Scan for the cell matching the given text and deliver its (x, y) coordinate at center. 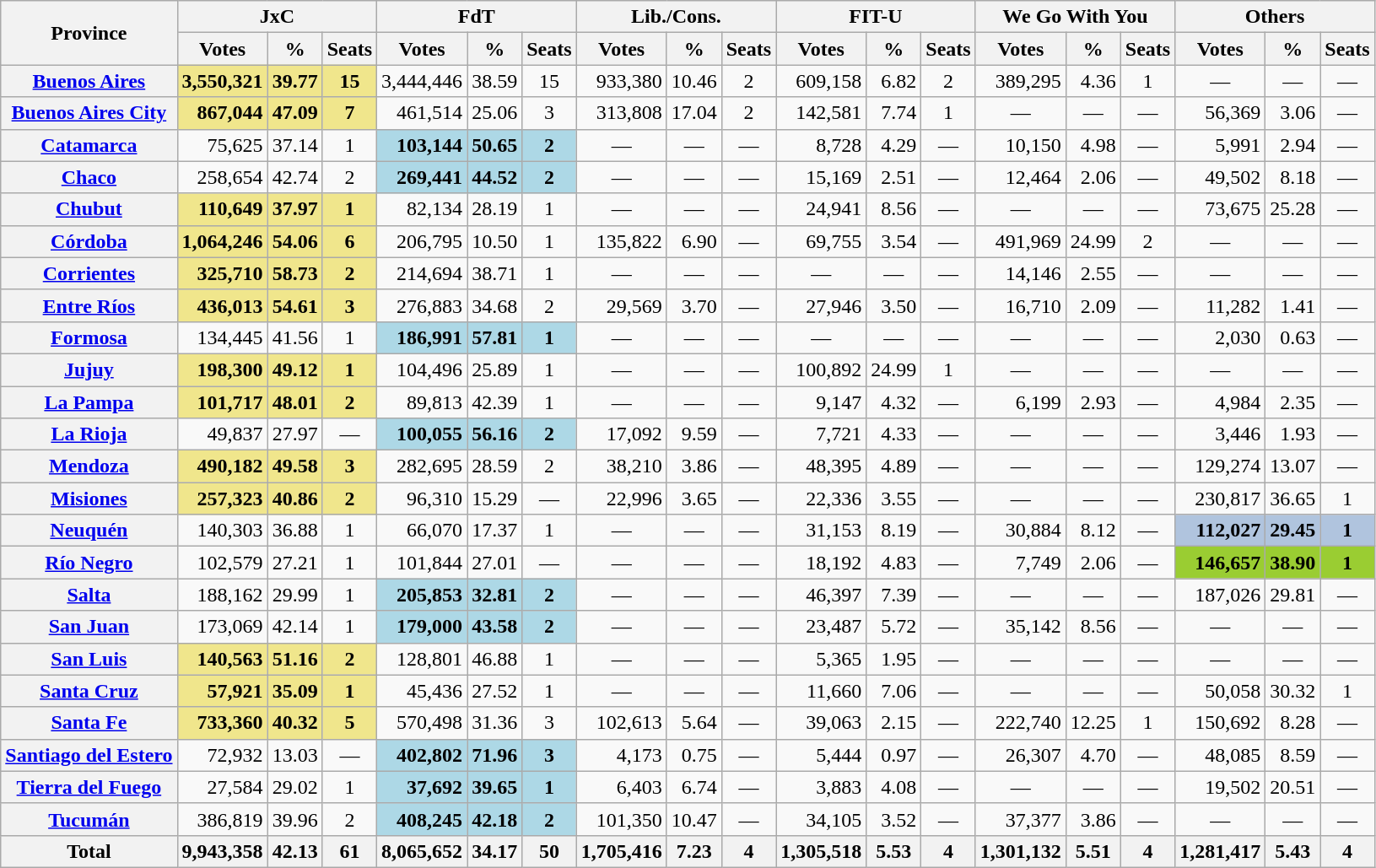
1,281,417 (1220, 851)
Jujuy (89, 369)
10.46 (693, 81)
40.86 (295, 499)
18,192 (822, 563)
31,153 (822, 531)
FdT (478, 17)
61 (349, 851)
3.50 (894, 305)
Entre Ríos (89, 305)
7.39 (894, 595)
6.74 (693, 787)
5,365 (822, 659)
4.08 (894, 787)
25.89 (494, 369)
408,245 (422, 819)
389,295 (1021, 81)
96,310 (422, 499)
27.21 (295, 563)
Buenos Aires (89, 81)
110,649 (223, 209)
2.93 (1093, 402)
8.18 (1292, 177)
1,064,246 (223, 241)
4,173 (621, 755)
2.55 (1093, 273)
La Pampa (89, 402)
49,837 (223, 434)
8.19 (894, 531)
198,300 (223, 369)
42.74 (295, 177)
71.96 (494, 755)
135,822 (621, 241)
461,514 (422, 113)
3.52 (894, 819)
276,883 (422, 305)
7.06 (894, 691)
5,991 (1220, 145)
3,550,321 (223, 81)
3,446 (1220, 434)
1.41 (1292, 305)
140,563 (223, 659)
142,581 (822, 113)
867,044 (223, 113)
187,026 (1220, 595)
17,092 (621, 434)
29.99 (295, 595)
23,487 (822, 627)
100,055 (422, 434)
128,801 (422, 659)
82,134 (422, 209)
4.36 (1093, 81)
56,369 (1220, 113)
3,444,446 (422, 81)
1,305,518 (822, 851)
54.61 (295, 305)
La Rioja (89, 434)
0.63 (1292, 337)
325,710 (223, 273)
10,150 (1021, 145)
JxC (277, 17)
29,569 (621, 305)
Salta (89, 595)
11,660 (822, 691)
22,336 (822, 499)
146,657 (1220, 563)
34.68 (494, 305)
179,000 (422, 627)
9,943,358 (223, 851)
12,464 (1021, 177)
1.95 (894, 659)
7 (349, 113)
104,496 (422, 369)
4.89 (894, 466)
3.06 (1292, 113)
We Go With You (1075, 17)
205,853 (422, 595)
54.06 (295, 241)
8,728 (822, 145)
39.96 (295, 819)
3.55 (894, 499)
41.56 (295, 337)
48.01 (295, 402)
102,613 (621, 723)
402,802 (422, 755)
40.32 (295, 723)
31.36 (494, 723)
733,360 (223, 723)
30.32 (1292, 691)
Others (1276, 17)
50.65 (494, 145)
14,146 (1021, 273)
43.58 (494, 627)
8.59 (1292, 755)
206,795 (422, 241)
42.39 (494, 402)
101,717 (223, 402)
22,996 (621, 499)
188,162 (223, 595)
6,199 (1021, 402)
609,158 (822, 81)
37,692 (422, 787)
Lib./Cons. (677, 17)
66,070 (422, 531)
39.77 (295, 81)
258,654 (223, 177)
51.16 (295, 659)
75,625 (223, 145)
35,142 (1021, 627)
37,377 (1021, 819)
10.47 (693, 819)
19,502 (1220, 787)
3.65 (693, 499)
36.88 (295, 531)
101,844 (422, 563)
15,169 (822, 177)
49,502 (1220, 177)
2.94 (1292, 145)
34.17 (494, 851)
49.12 (295, 369)
27.97 (295, 434)
38,210 (621, 466)
Río Negro (89, 563)
140,303 (223, 531)
34,105 (822, 819)
1,301,132 (1021, 851)
11,282 (1220, 305)
7.23 (693, 851)
6 (349, 241)
4,984 (1220, 402)
Santiago del Estero (89, 755)
37.14 (295, 145)
3.70 (693, 305)
7,749 (1021, 563)
69,755 (822, 241)
89,813 (422, 402)
57,921 (223, 691)
112,027 (1220, 531)
8.12 (1093, 531)
269,441 (422, 177)
Catamarca (89, 145)
50,058 (1220, 691)
Córdoba (89, 241)
Chaco (89, 177)
Buenos Aires City (89, 113)
38.59 (494, 81)
222,740 (1021, 723)
42.18 (494, 819)
Formosa (89, 337)
173,069 (223, 627)
134,445 (223, 337)
47.09 (295, 113)
4.83 (894, 563)
4.98 (1093, 145)
129,274 (1220, 466)
4.33 (894, 434)
32.81 (494, 595)
25.28 (1292, 209)
5.72 (894, 627)
42.14 (295, 627)
FIT-U (876, 17)
36.65 (1292, 499)
257,323 (223, 499)
2.09 (1093, 305)
8,065,652 (422, 851)
49.58 (295, 466)
6.82 (894, 81)
13.03 (295, 755)
48,395 (822, 466)
Total (89, 851)
Tucumán (89, 819)
9.59 (693, 434)
313,808 (621, 113)
17.37 (494, 531)
5.53 (894, 851)
1,705,416 (621, 851)
9,147 (822, 402)
Corrientes (89, 273)
570,498 (422, 723)
27.01 (494, 563)
3.54 (894, 241)
Chubut (89, 209)
Santa Fe (89, 723)
214,694 (422, 273)
7.74 (894, 113)
0.75 (693, 755)
48,085 (1220, 755)
72,932 (223, 755)
58.73 (295, 273)
1.93 (1292, 434)
24,941 (822, 209)
102,579 (223, 563)
26,307 (1021, 755)
37.97 (295, 209)
5.43 (1292, 851)
282,695 (422, 466)
2.35 (1292, 402)
5.51 (1093, 851)
5,444 (822, 755)
30,884 (1021, 531)
27,584 (223, 787)
15.29 (494, 499)
38.90 (1292, 563)
27.52 (494, 691)
100,892 (822, 369)
25.06 (494, 113)
73,675 (1220, 209)
5.64 (693, 723)
46.88 (494, 659)
933,380 (621, 81)
27,946 (822, 305)
42.13 (295, 851)
4.29 (894, 145)
57.81 (494, 337)
29.02 (295, 787)
7,721 (822, 434)
8.28 (1292, 723)
103,144 (422, 145)
20.51 (1292, 787)
101,350 (621, 819)
490,182 (223, 466)
2,030 (1220, 337)
39,063 (822, 723)
4.70 (1093, 755)
436,013 (223, 305)
10.50 (494, 241)
0.97 (894, 755)
6,403 (621, 787)
16,710 (1021, 305)
3,883 (822, 787)
Misiones (89, 499)
45,436 (422, 691)
44.52 (494, 177)
39.65 (494, 787)
29.45 (1292, 531)
4.32 (894, 402)
46,397 (822, 595)
17.04 (693, 113)
28.19 (494, 209)
6.90 (693, 241)
2.51 (894, 177)
28.59 (494, 466)
230,817 (1220, 499)
San Luis (89, 659)
29.81 (1292, 595)
Santa Cruz (89, 691)
Mendoza (89, 466)
13.07 (1292, 466)
491,969 (1021, 241)
38.71 (494, 273)
2.15 (894, 723)
35.09 (295, 691)
Neuquén (89, 531)
56.16 (494, 434)
386,819 (223, 819)
12.25 (1093, 723)
San Juan (89, 627)
50 (549, 851)
186,991 (422, 337)
Tierra del Fuego (89, 787)
150,692 (1220, 723)
Province (89, 33)
5 (349, 723)
